Return the [X, Y] coordinate for the center point of the cell that contains the specified text.  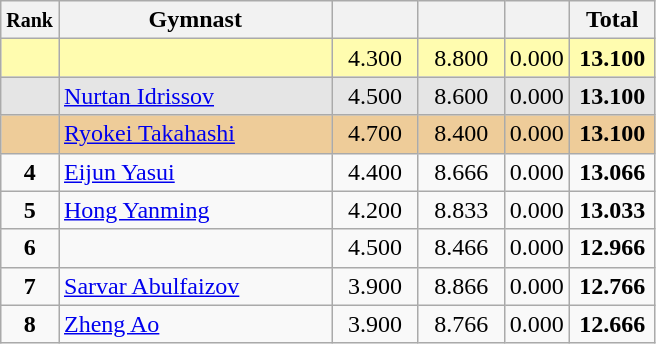
Rank [30, 20]
8.466 [461, 248]
8.600 [461, 96]
13.066 [612, 172]
8.666 [461, 172]
8.400 [461, 134]
4.300 [375, 58]
12.766 [612, 286]
Gymnast [195, 20]
6 [30, 248]
7 [30, 286]
5 [30, 210]
Sarvar Abulfaizov [195, 286]
4 [30, 172]
Ryokei Takahashi [195, 134]
12.966 [612, 248]
4.400 [375, 172]
Zheng Ao [195, 324]
8.800 [461, 58]
Nurtan Idrissov [195, 96]
Hong Yanming [195, 210]
8.866 [461, 286]
Total [612, 20]
8.833 [461, 210]
8 [30, 324]
12.666 [612, 324]
4.700 [375, 134]
4.200 [375, 210]
8.766 [461, 324]
Eijun Yasui [195, 172]
13.033 [612, 210]
